Return the (x, y) coordinate for the center point of the cell that contains the specified text.  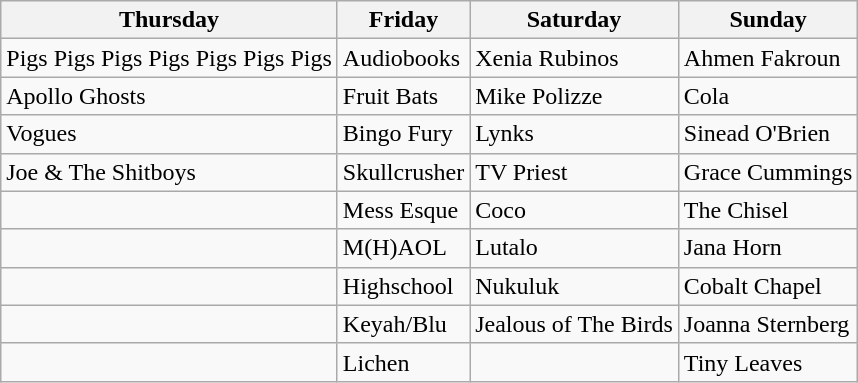
Xenia Rubinos (574, 58)
M(H)AOL (403, 248)
Cobalt Chapel (768, 286)
Mess Esque (403, 210)
Ahmen Fakroun (768, 58)
Sunday (768, 20)
Jana Horn (768, 248)
Skullcrusher (403, 172)
Apollo Ghosts (170, 96)
Friday (403, 20)
Grace Cummings (768, 172)
Sinead O'Brien (768, 134)
Fruit Bats (403, 96)
Saturday (574, 20)
Tiny Leaves (768, 362)
Pigs Pigs Pigs Pigs Pigs Pigs Pigs (170, 58)
Jealous of The Birds (574, 324)
Vogues (170, 134)
The Chisel (768, 210)
Mike Polizze (574, 96)
Audiobooks (403, 58)
Lynks (574, 134)
Cola (768, 96)
Thursday (170, 20)
Bingo Fury (403, 134)
Joe & The Shitboys (170, 172)
Lichen (403, 362)
Nukuluk (574, 286)
TV Priest (574, 172)
Joanna Sternberg (768, 324)
Lutalo (574, 248)
Highschool (403, 286)
Coco (574, 210)
Keyah/Blu (403, 324)
